From the cell containing the given text, extract its center point as (x, y) coordinate. 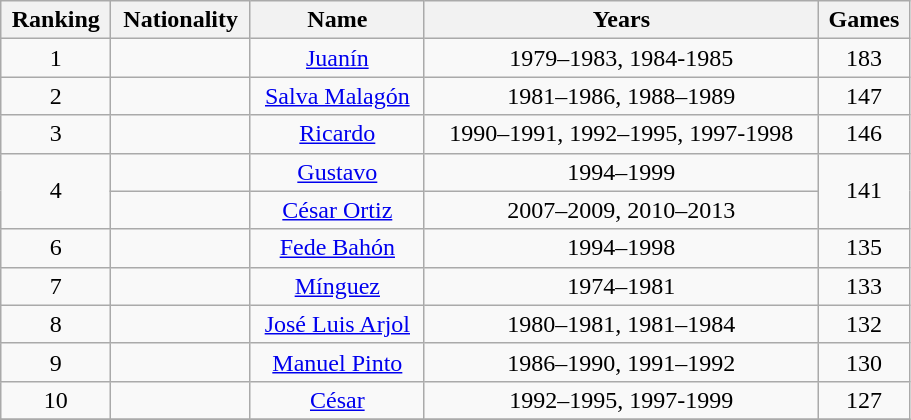
1981–1986, 1988–1989 (621, 96)
1979–1983, 1984-1985 (621, 58)
10 (56, 400)
Name (337, 20)
147 (864, 96)
Salva Malagón (337, 96)
Mínguez (337, 286)
4 (56, 191)
1994–1999 (621, 172)
Games (864, 20)
141 (864, 191)
Ricardo (337, 134)
Gustavo (337, 172)
135 (864, 248)
7 (56, 286)
Years (621, 20)
1990–1991, 1992–1995, 1997-1998 (621, 134)
Ranking (56, 20)
1 (56, 58)
183 (864, 58)
1992–1995, 1997-1999 (621, 400)
132 (864, 324)
César (337, 400)
José Luis Arjol (337, 324)
8 (56, 324)
130 (864, 362)
1974–1981 (621, 286)
1980–1981, 1981–1984 (621, 324)
Fede Bahón (337, 248)
9 (56, 362)
Nationality (181, 20)
1994–1998 (621, 248)
Manuel Pinto (337, 362)
2 (56, 96)
César Ortiz (337, 210)
1986–1990, 1991–1992 (621, 362)
6 (56, 248)
3 (56, 134)
127 (864, 400)
2007–2009, 2010–2013 (621, 210)
146 (864, 134)
133 (864, 286)
Juanín (337, 58)
